Return the (X, Y) coordinate for the center point of the cell that contains the specified text.  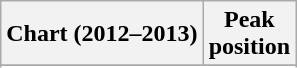
Peakposition (249, 34)
Chart (2012–2013) (102, 34)
